Return (X, Y) of the center of cell containing provided text 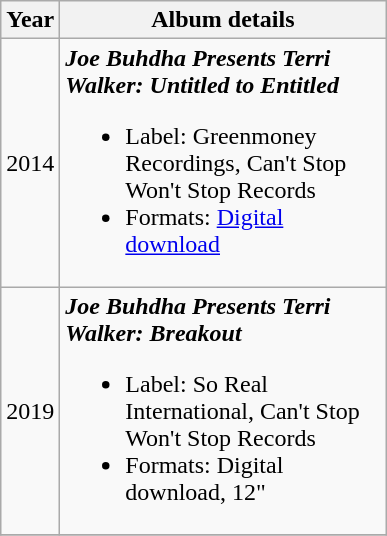
Year (30, 20)
Album details (223, 20)
Joe Buhdha Presents Terri Walker: BreakoutLabel: So Real International, Can't Stop Won't Stop RecordsFormats: Digital download, 12" (223, 411)
Joe Buhdha Presents Terri Walker: Untitled to EntitledLabel: Greenmoney Recordings, Can't Stop Won't Stop RecordsFormats: Digital download (223, 163)
2014 (30, 163)
2019 (30, 411)
